Extract the [x, y] coordinate from the center of the cell holding the provided text.  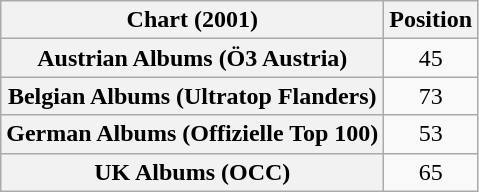
53 [431, 134]
Belgian Albums (Ultratop Flanders) [192, 96]
Position [431, 20]
German Albums (Offizielle Top 100) [192, 134]
Austrian Albums (Ö3 Austria) [192, 58]
65 [431, 172]
73 [431, 96]
UK Albums (OCC) [192, 172]
Chart (2001) [192, 20]
45 [431, 58]
